Identify which cell holds the provided text, then report its [X, Y] central coordinate. 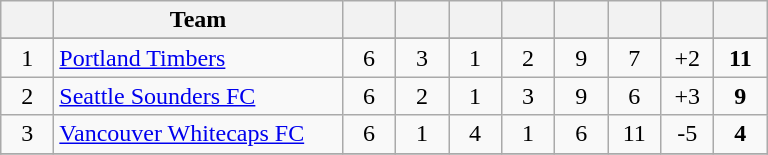
+2 [688, 58]
Portland Timbers [198, 58]
+3 [688, 96]
Team [198, 20]
Vancouver Whitecaps FC [198, 134]
-5 [688, 134]
Seattle Sounders FC [198, 96]
7 [634, 58]
